Determine the [X, Y] coordinate at the center of the cell enclosing the given text.  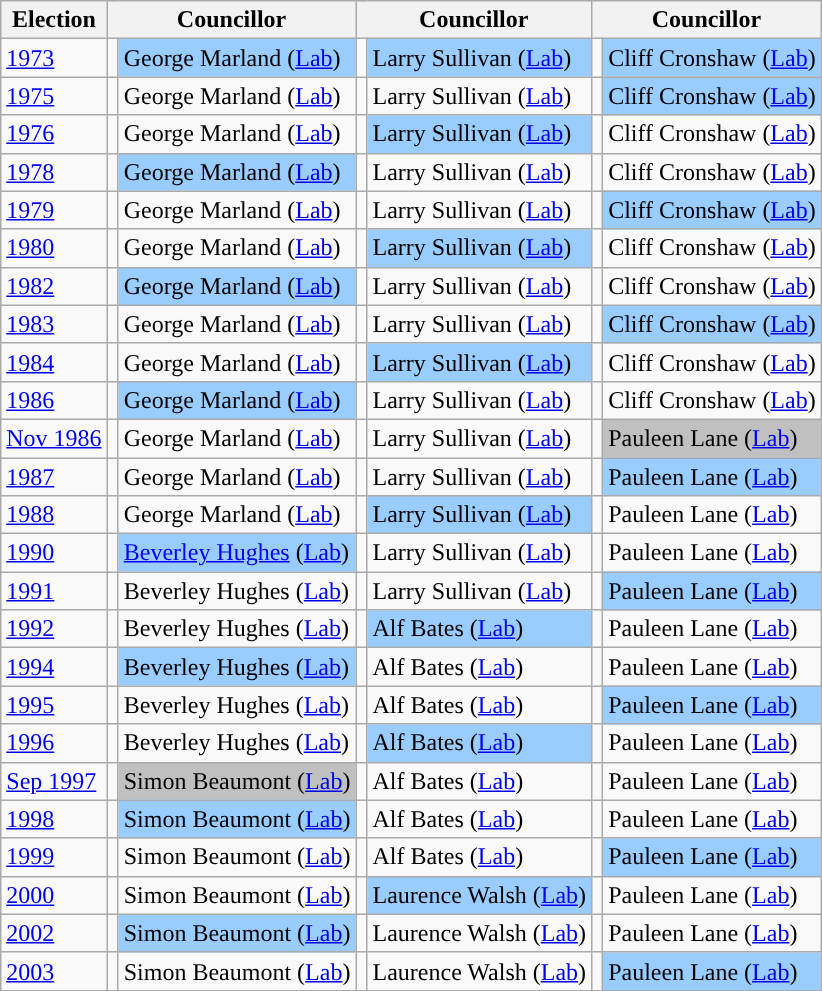
1988 [54, 515]
1978 [54, 172]
1990 [54, 553]
1998 [54, 819]
1994 [54, 667]
1995 [54, 705]
1992 [54, 629]
1975 [54, 96]
1984 [54, 362]
1991 [54, 591]
2000 [54, 895]
1979 [54, 210]
1982 [54, 286]
1996 [54, 743]
Sep 1997 [54, 781]
Election [54, 20]
Nov 1986 [54, 438]
2002 [54, 933]
1980 [54, 248]
1986 [54, 400]
1987 [54, 477]
2003 [54, 971]
1983 [54, 324]
1973 [54, 58]
1999 [54, 857]
1976 [54, 134]
